Detect which cell encompasses the target text, then output its [x, y] center coordinate. 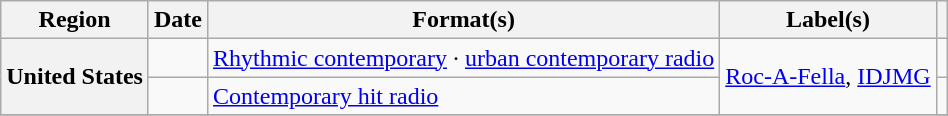
United States [75, 77]
Format(s) [464, 20]
Label(s) [828, 20]
Date [178, 20]
Contemporary hit radio [464, 96]
Rhythmic contemporary · urban contemporary radio [464, 58]
Roc-A-Fella, IDJMG [828, 77]
Region [75, 20]
